Pinpoint the cell where the given text exists, returning its [x, y] midpoint coordinate. 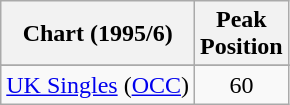
60 [242, 85]
PeakPosition [242, 34]
UK Singles (OCC) [98, 85]
Chart (1995/6) [98, 34]
